From the cell containing the given text, extract its center point as (x, y) coordinate. 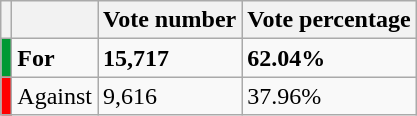
Vote percentage (329, 20)
37.96% (329, 96)
Vote number (170, 20)
For (55, 58)
15,717 (170, 58)
9,616 (170, 96)
Against (55, 96)
62.04% (329, 58)
